Output the [x, y] coordinate of the center of the cell containing the given text.  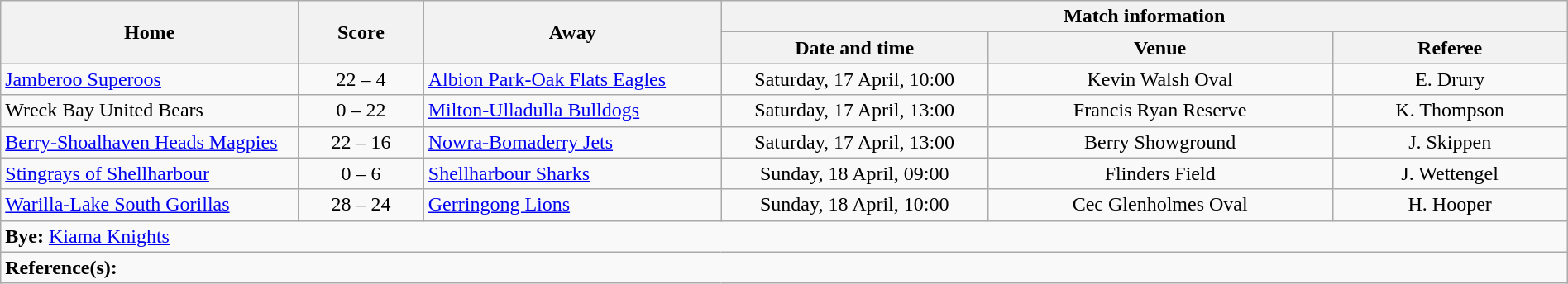
Cec Glenholmes Oval [1159, 205]
Venue [1159, 48]
Milton-Ulladulla Bulldogs [572, 111]
K. Thompson [1450, 111]
Stingrays of Shellharbour [150, 173]
Bye: Kiama Knights [784, 236]
0 – 6 [361, 173]
28 – 24 [361, 205]
Francis Ryan Reserve [1159, 111]
22 – 4 [361, 79]
J. Wettengel [1450, 173]
22 – 16 [361, 142]
Sunday, 18 April, 10:00 [854, 205]
Berry-Shoalhaven Heads Magpies [150, 142]
H. Hooper [1450, 205]
Shellharbour Sharks [572, 173]
Match information [1145, 17]
Away [572, 32]
Gerringong Lions [572, 205]
Wreck Bay United Bears [150, 111]
J. Skippen [1450, 142]
Date and time [854, 48]
Nowra-Bomaderry Jets [572, 142]
Score [361, 32]
Kevin Walsh Oval [1159, 79]
Flinders Field [1159, 173]
Warilla-Lake South Gorillas [150, 205]
Reference(s): [784, 267]
Saturday, 17 April, 10:00 [854, 79]
Albion Park-Oak Flats Eagles [572, 79]
Referee [1450, 48]
Jamberoo Superoos [150, 79]
0 – 22 [361, 111]
Berry Showground [1159, 142]
Home [150, 32]
E. Drury [1450, 79]
Sunday, 18 April, 09:00 [854, 173]
